Detect which cell encompasses the target text, then output its (x, y) center coordinate. 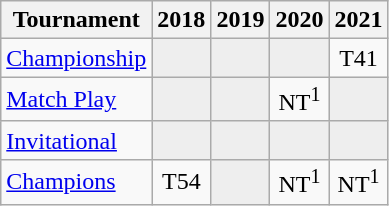
2019 (240, 20)
Championship (76, 58)
Champions (76, 182)
Invitational (76, 140)
2021 (358, 20)
2018 (182, 20)
Tournament (76, 20)
Match Play (76, 100)
T54 (182, 182)
T41 (358, 58)
2020 (300, 20)
